Locate the cell with the specified text and output its [x, y] center coordinate. 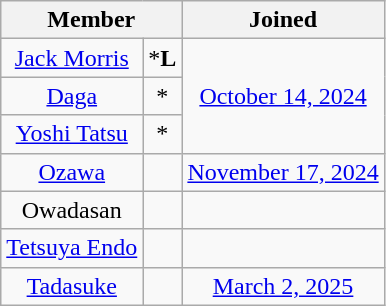
Owadasan [72, 210]
Tadasuke [72, 286]
Tetsuya Endo [72, 248]
Jack Morris [72, 58]
Yoshi Tatsu [72, 134]
Daga [72, 96]
*L [162, 58]
November 17, 2024 [283, 172]
Ozawa [72, 172]
March 2, 2025 [283, 286]
Joined [283, 20]
October 14, 2024 [283, 96]
Member [92, 20]
